Locate the cell with the specified text and output its (x, y) center coordinate. 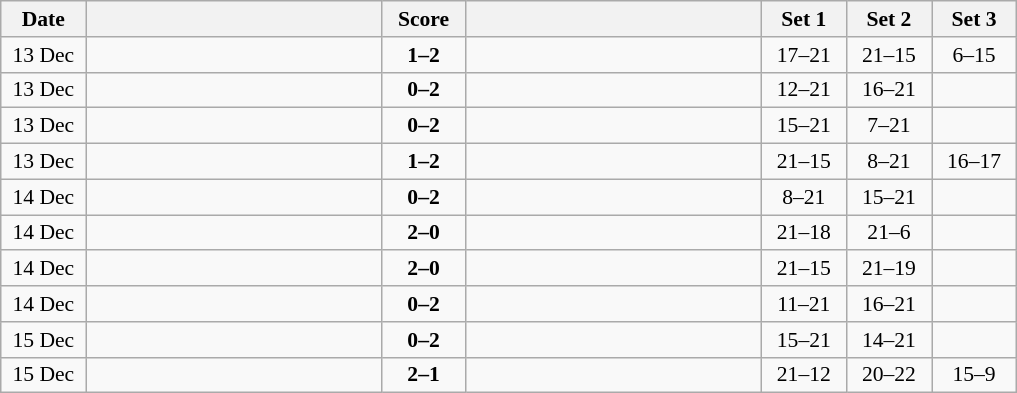
Set 1 (804, 19)
12–21 (804, 90)
21–18 (804, 233)
16–17 (974, 162)
11–21 (804, 304)
Set 3 (974, 19)
7–21 (888, 126)
6–15 (974, 55)
15–9 (974, 375)
17–21 (804, 55)
20–22 (888, 375)
21–12 (804, 375)
Set 2 (888, 19)
21–19 (888, 269)
Score (424, 19)
21–6 (888, 233)
14–21 (888, 340)
Date (44, 19)
2–1 (424, 375)
